Identify which cell holds the provided text, then report its [x, y] central coordinate. 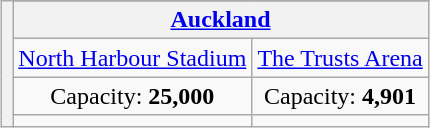
Capacity: 4,901 [340, 96]
Capacity: 25,000 [132, 96]
The Trusts Arena [340, 58]
North Harbour Stadium [132, 58]
Auckland [220, 20]
